Capture the cell that displays the provided text and extract its (X, Y) central coordinate. 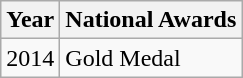
Gold Medal (151, 58)
National Awards (151, 20)
2014 (30, 58)
Year (30, 20)
